Search for the cell housing the specified text and yield its [X, Y] center coordinate. 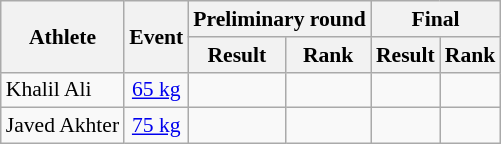
Final [436, 19]
Event [156, 36]
Athlete [62, 36]
Javed Akhter [62, 126]
Khalil Ali [62, 90]
Preliminary round [280, 19]
65 kg [156, 90]
75 kg [156, 126]
